For the text-containing cell, return its midpoint in (x, y) coordinate format. 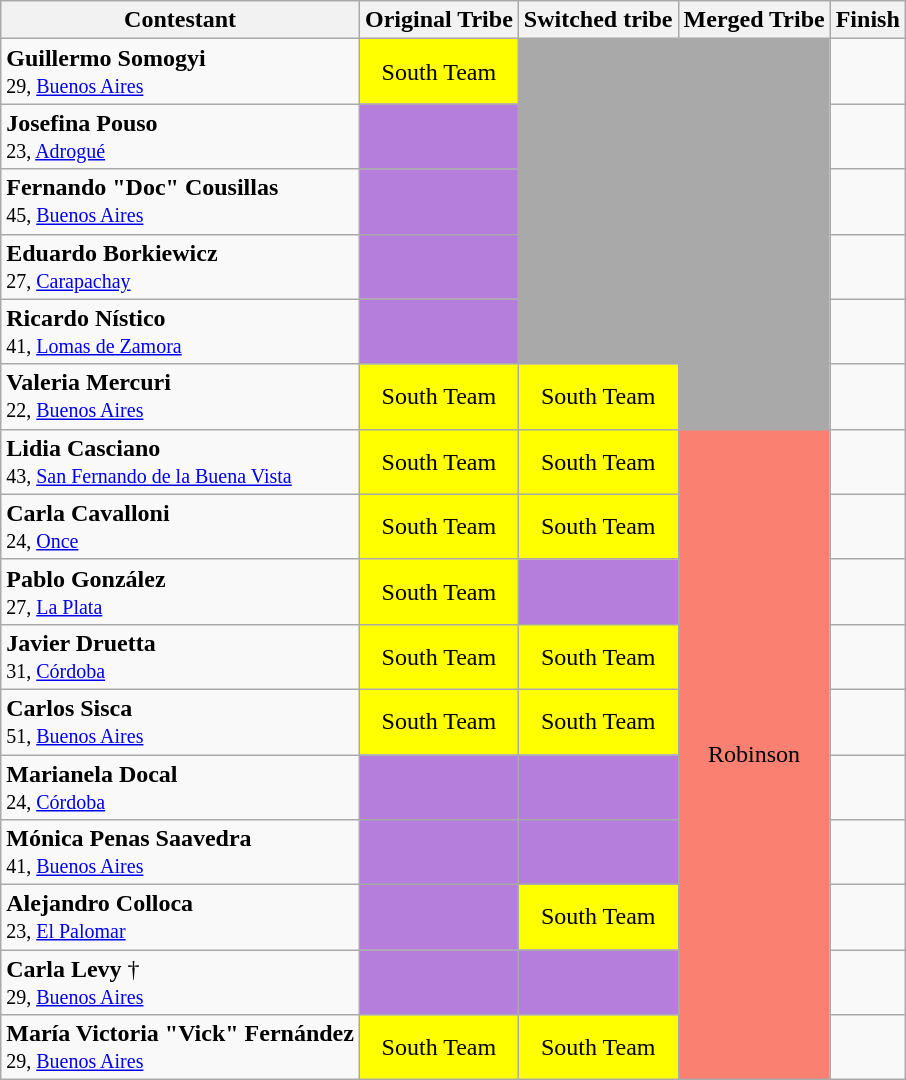
María Victoria "Vick" Fernández29, Buenos Aires (180, 1048)
Guillermo Somogyi29, Buenos Aires (180, 72)
Original Tribe (438, 20)
Switched tribe (598, 20)
Javier Druetta31, Córdoba (180, 656)
Mónica Penas Saavedra41, Buenos Aires (180, 852)
Pablo González27, La Plata (180, 592)
Carla Levy †29, Buenos Aires (180, 982)
Ricardo Nístico41, Lomas de Zamora (180, 332)
Robinson (754, 754)
Contestant (180, 20)
Eduardo Borkiewicz 27, Carapachay (180, 266)
Fernando "Doc" Cousillas45, Buenos Aires (180, 202)
Carlos Sisca51, Buenos Aires (180, 722)
Lidia Casciano43, San Fernando de la Buena Vista (180, 462)
Valeria Mercuri22, Buenos Aires (180, 396)
Josefina Pouso23, Adrogué (180, 136)
Marianela Docal24, Córdoba (180, 786)
Finish (868, 20)
Alejandro Colloca23, El Palomar (180, 918)
Carla Cavalloni24, Once (180, 526)
Merged Tribe (754, 20)
